Extract the (x, y) coordinate from the center of the cell holding the provided text.  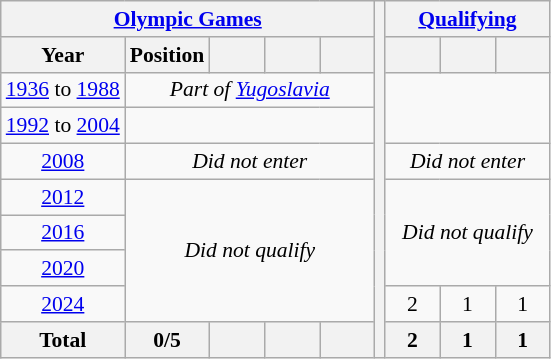
Total (63, 340)
2024 (63, 304)
Olympic Games (188, 19)
2008 (63, 162)
2016 (63, 233)
0/5 (167, 340)
Qualifying (468, 19)
1936 to 1988 (63, 90)
2012 (63, 197)
1992 to 2004 (63, 126)
Part of Yugoslavia (250, 90)
2020 (63, 269)
Year (63, 55)
Position (167, 55)
